Search for the cell housing the specified text and yield its [X, Y] center coordinate. 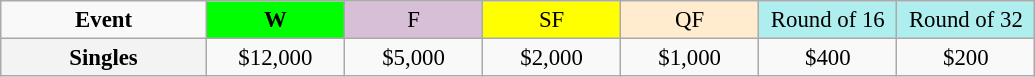
$1,000 [690, 58]
SF [552, 20]
QF [690, 20]
W [275, 20]
Round of 32 [966, 20]
$2,000 [552, 58]
$5,000 [413, 58]
Singles [104, 58]
$12,000 [275, 58]
$200 [966, 58]
F [413, 20]
Event [104, 20]
Round of 16 [828, 20]
$400 [828, 58]
